Output the [x, y] coordinate of the center of the cell containing the given text.  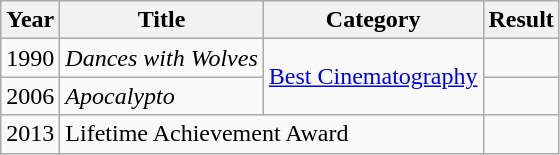
2013 [30, 134]
Dances with Wolves [162, 58]
Category [373, 20]
Lifetime Achievement Award [272, 134]
Best Cinematography [373, 77]
Title [162, 20]
Apocalypto [162, 96]
Year [30, 20]
Result [521, 20]
2006 [30, 96]
1990 [30, 58]
